From the cell containing the given text, extract its center point as (x, y) coordinate. 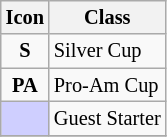
Pro-Am Cup (108, 85)
S (25, 51)
Icon (25, 17)
PA (25, 85)
Class (108, 17)
Guest Starter (108, 118)
Silver Cup (108, 51)
